Extract the [X, Y] coordinate from the center of the cell holding the provided text.  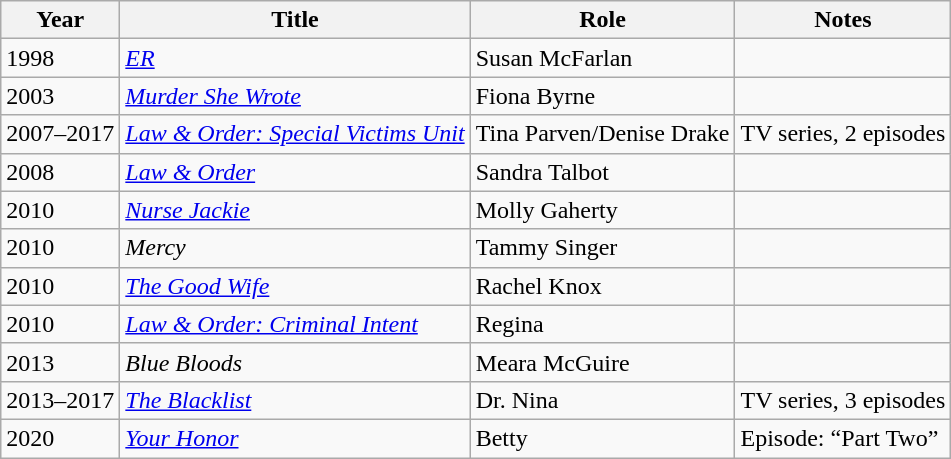
The Good Wife [295, 286]
Fiona Byrne [602, 96]
Betty [602, 438]
2007–2017 [60, 134]
Rachel Knox [602, 286]
The Blacklist [295, 400]
2013 [60, 362]
Molly Gaherty [602, 210]
Law & Order: Special Victims Unit [295, 134]
Nurse Jackie [295, 210]
Meara McGuire [602, 362]
Role [602, 20]
Sandra Talbot [602, 172]
Episode: “Part Two” [843, 438]
Regina [602, 324]
Year [60, 20]
Mercy [295, 248]
Tina Parven/Denise Drake [602, 134]
2020 [60, 438]
2003 [60, 96]
Murder She Wrote [295, 96]
Your Honor [295, 438]
TV series, 2 episodes [843, 134]
Law & Order: Criminal Intent [295, 324]
TV series, 3 episodes [843, 400]
Blue Bloods [295, 362]
Tammy Singer [602, 248]
2013–2017 [60, 400]
Susan McFarlan [602, 58]
Notes [843, 20]
Dr. Nina [602, 400]
Title [295, 20]
ER [295, 58]
1998 [60, 58]
2008 [60, 172]
Law & Order [295, 172]
